Extract the (x, y) coordinate from the center of the cell holding the provided text.  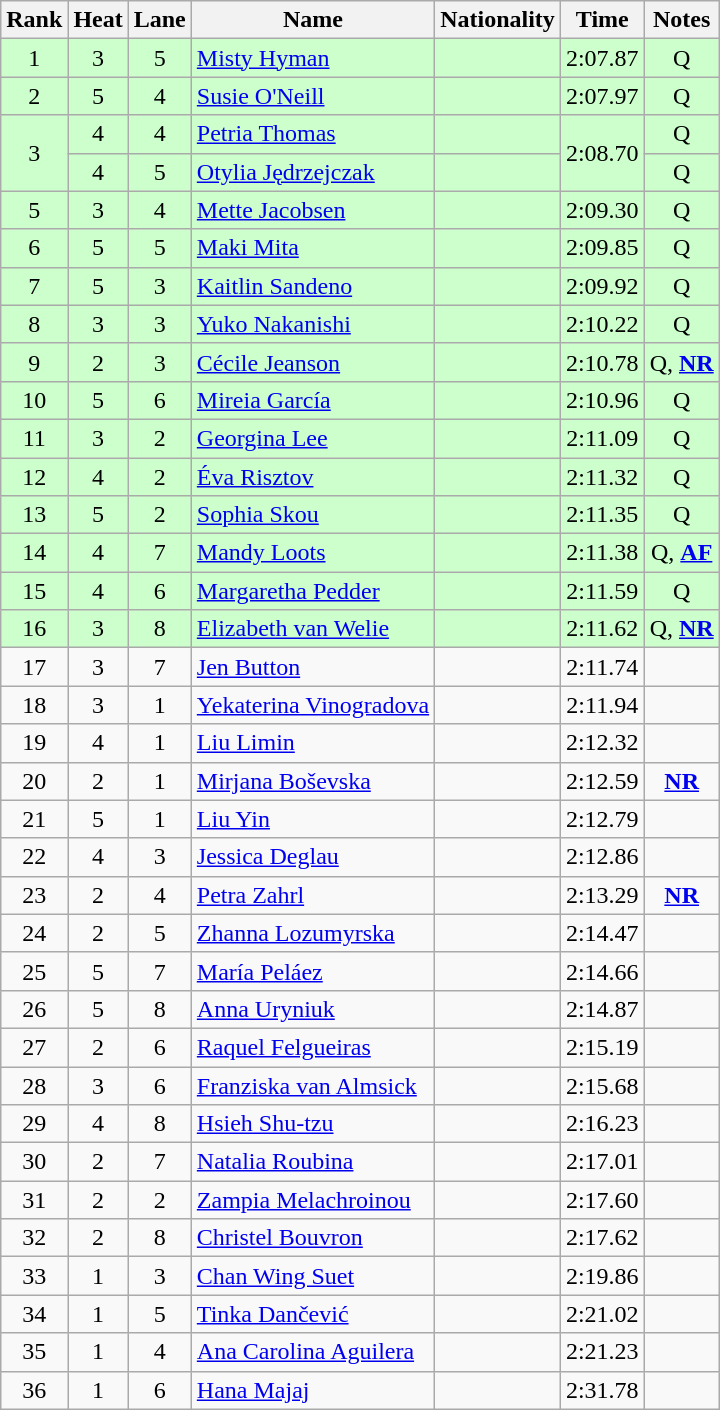
2:11.09 (602, 438)
16 (34, 629)
2:10.22 (602, 324)
25 (34, 971)
Mandy Loots (312, 553)
Mirjana Boševska (312, 781)
2:11.32 (602, 477)
Mette Jacobsen (312, 210)
11 (34, 438)
Jessica Deglau (312, 857)
2:10.78 (602, 362)
2:07.97 (602, 96)
Natalia Roubina (312, 1162)
Otylia Jędrzejczak (312, 172)
Liu Yin (312, 819)
2:14.66 (602, 971)
Q, AF (682, 553)
24 (34, 933)
Notes (682, 20)
2:11.59 (602, 591)
2:11.38 (602, 553)
2:16.23 (602, 1124)
Hana Majaj (312, 1390)
26 (34, 1009)
Petria Thomas (312, 134)
Time (602, 20)
2:31.78 (602, 1390)
Ana Carolina Aguilera (312, 1352)
Liu Limin (312, 743)
2:13.29 (602, 895)
2:12.32 (602, 743)
2:11.62 (602, 629)
2:12.79 (602, 819)
Lane (160, 20)
2:21.02 (602, 1314)
Heat (98, 20)
Zhanna Lozumyrska (312, 933)
2:21.23 (602, 1352)
20 (34, 781)
Yuko Nakanishi (312, 324)
2:10.96 (602, 400)
19 (34, 743)
36 (34, 1390)
28 (34, 1085)
35 (34, 1352)
30 (34, 1162)
Jen Button (312, 667)
2:07.87 (602, 58)
22 (34, 857)
Nationality (498, 20)
Anna Uryniuk (312, 1009)
María Peláez (312, 971)
Christel Bouvron (312, 1238)
Raquel Felgueiras (312, 1047)
29 (34, 1124)
2:11.35 (602, 515)
27 (34, 1047)
9 (34, 362)
Mireia García (312, 400)
17 (34, 667)
15 (34, 591)
2:15.19 (602, 1047)
2:12.59 (602, 781)
23 (34, 895)
Chan Wing Suet (312, 1276)
2:09.30 (602, 210)
Hsieh Shu-tzu (312, 1124)
2:09.92 (602, 286)
34 (34, 1314)
2:11.94 (602, 705)
Cécile Jeanson (312, 362)
2:17.01 (602, 1162)
2:08.70 (602, 153)
Name (312, 20)
2:14.87 (602, 1009)
13 (34, 515)
Zampia Melachroinou (312, 1200)
2:14.47 (602, 933)
21 (34, 819)
2:17.62 (602, 1238)
Petra Zahrl (312, 895)
32 (34, 1238)
12 (34, 477)
Maki Mita (312, 248)
2:17.60 (602, 1200)
2:19.86 (602, 1276)
Éva Risztov (312, 477)
Franziska van Almsick (312, 1085)
2:15.68 (602, 1085)
10 (34, 400)
Yekaterina Vinogradova (312, 705)
2:12.86 (602, 857)
33 (34, 1276)
Susie O'Neill (312, 96)
Georgina Lee (312, 438)
Sophia Skou (312, 515)
14 (34, 553)
Tinka Dančević (312, 1314)
18 (34, 705)
Elizabeth van Welie (312, 629)
2:11.74 (602, 667)
Rank (34, 20)
31 (34, 1200)
Kaitlin Sandeno (312, 286)
Misty Hyman (312, 58)
2:09.85 (602, 248)
Margaretha Pedder (312, 591)
